Identify which cell holds the provided text, then report its [x, y] central coordinate. 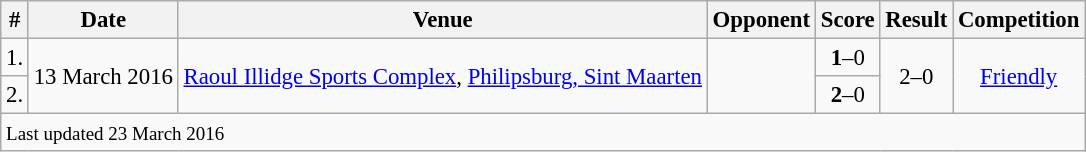
13 March 2016 [103, 76]
Venue [442, 20]
Score [848, 20]
Opponent [761, 20]
Date [103, 20]
Friendly [1019, 76]
# [15, 20]
Competition [1019, 20]
1. [15, 58]
Last updated 23 March 2016 [543, 133]
2. [15, 95]
Raoul Illidge Sports Complex, Philipsburg, Sint Maarten [442, 76]
1–0 [848, 58]
Result [916, 20]
